Capture the cell that displays the provided text and extract its (X, Y) central coordinate. 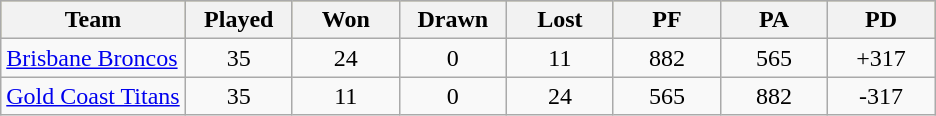
Lost (560, 20)
Team (93, 20)
Played (238, 20)
Won (346, 20)
PF (666, 20)
Drawn (452, 20)
PA (774, 20)
PD (882, 20)
+317 (882, 58)
Gold Coast Titans (93, 96)
-317 (882, 96)
Brisbane Broncos (93, 58)
